For the text-containing cell, return its midpoint in (x, y) coordinate format. 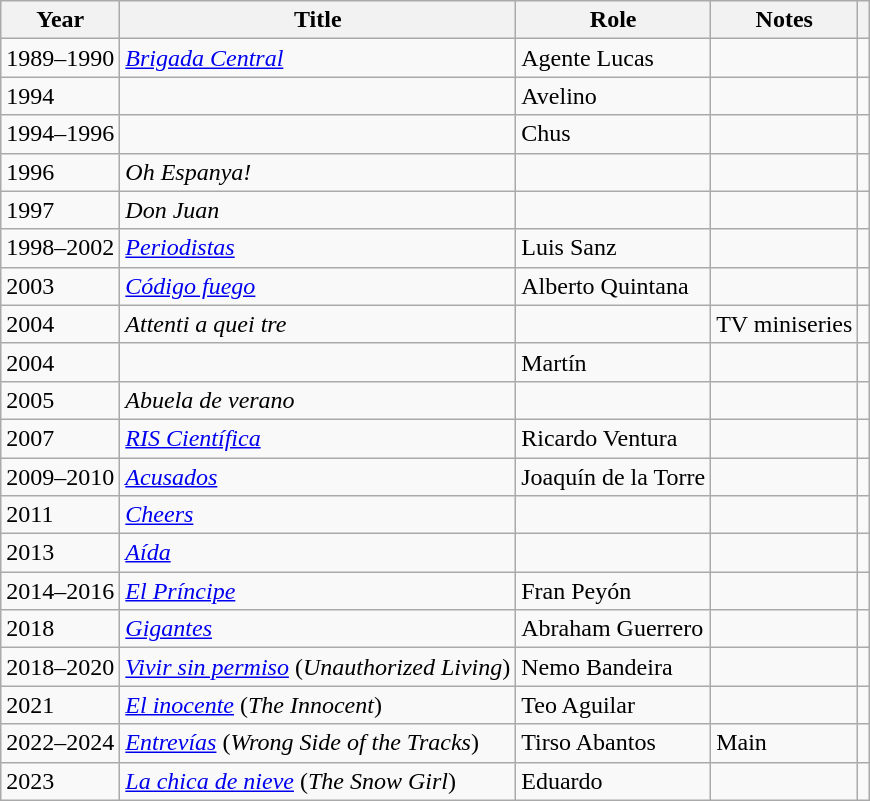
1994 (60, 96)
Agente Lucas (614, 58)
TV miniseries (784, 324)
2011 (60, 515)
Role (614, 20)
2023 (60, 781)
Notes (784, 20)
Martín (614, 362)
2022–2024 (60, 743)
1998–2002 (60, 248)
Tirso Abantos (614, 743)
Main (784, 743)
Entrevías (Wrong Side of the Tracks) (318, 743)
Title (318, 20)
2005 (60, 400)
Aída (318, 553)
Alberto Quintana (614, 286)
Avelino (614, 96)
1989–1990 (60, 58)
Abraham Guerrero (614, 629)
1994–1996 (60, 134)
2021 (60, 705)
Year (60, 20)
Abuela de verano (318, 400)
Chus (614, 134)
Joaquín de la Torre (614, 477)
2018 (60, 629)
Vivir sin permiso (Unauthorized Living) (318, 667)
Teo Aguilar (614, 705)
Acusados (318, 477)
2007 (60, 438)
Brigada Central (318, 58)
La chica de nieve (The Snow Girl) (318, 781)
2018–2020 (60, 667)
1996 (60, 172)
Código fuego (318, 286)
El inocente (The Innocent) (318, 705)
Don Juan (318, 210)
RIS Científica (318, 438)
Nemo Bandeira (614, 667)
Cheers (318, 515)
Eduardo (614, 781)
1997 (60, 210)
2003 (60, 286)
Periodistas (318, 248)
Gigantes (318, 629)
Attenti a quei tre (318, 324)
Luis Sanz (614, 248)
2009–2010 (60, 477)
2014–2016 (60, 591)
El Príncipe (318, 591)
Fran Peyón (614, 591)
Oh Espanya! (318, 172)
Ricardo Ventura (614, 438)
2013 (60, 553)
